Identify which cell holds the provided text, then report its (x, y) central coordinate. 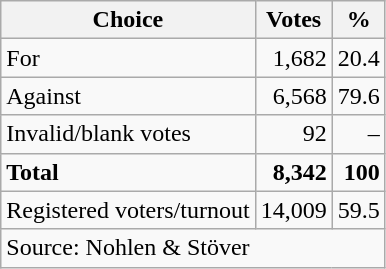
Choice (128, 20)
92 (294, 134)
Against (128, 96)
Registered voters/turnout (128, 210)
Invalid/blank votes (128, 134)
14,009 (294, 210)
59.5 (358, 210)
Source: Nohlen & Stöver (193, 248)
– (358, 134)
% (358, 20)
20.4 (358, 58)
For (128, 58)
Votes (294, 20)
1,682 (294, 58)
8,342 (294, 172)
Total (128, 172)
100 (358, 172)
79.6 (358, 96)
6,568 (294, 96)
